From the cell containing the given text, extract its center point as [X, Y] coordinate. 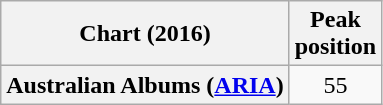
Australian Albums (ARIA) [145, 85]
55 [335, 85]
Peakposition [335, 34]
Chart (2016) [145, 34]
